Determine the [x, y] coordinate at the center of the cell enclosing the given text.  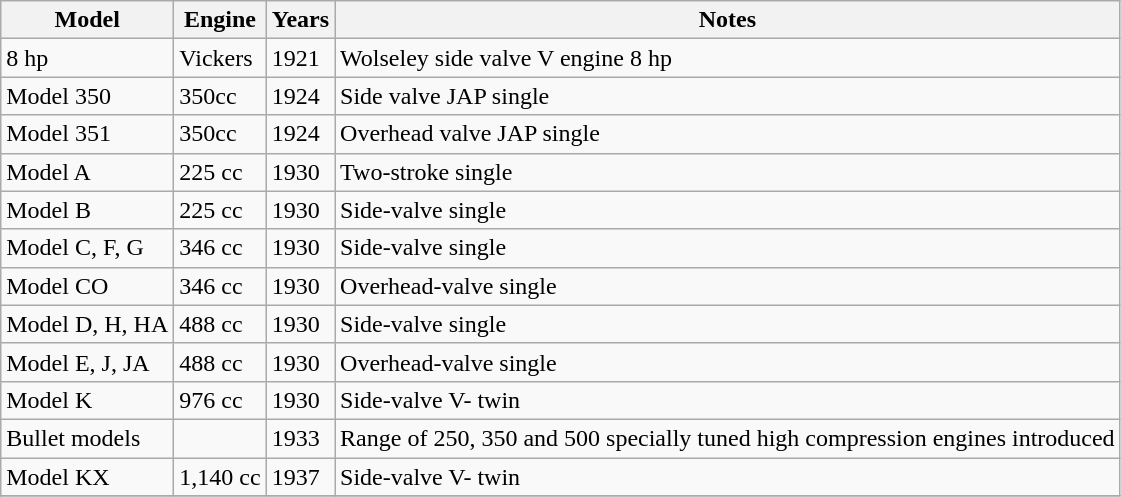
8 hp [88, 58]
1,140 cc [220, 477]
Side valve JAP single [728, 96]
Years [300, 20]
Model D, H, HA [88, 324]
Model CO [88, 286]
Model B [88, 210]
Bullet models [88, 438]
Model K [88, 400]
Two-stroke single [728, 172]
Model 350 [88, 96]
Model E, J, JA [88, 362]
Range of 250, 350 and 500 specially tuned high compression engines introduced [728, 438]
Overhead valve JAP single [728, 134]
1937 [300, 477]
1933 [300, 438]
Engine [220, 20]
Wolseley side valve V engine 8 hp [728, 58]
Model C, F, G [88, 248]
Model [88, 20]
Vickers [220, 58]
976 cc [220, 400]
Model 351 [88, 134]
1921 [300, 58]
Model A [88, 172]
Model KX [88, 477]
Notes [728, 20]
